Pinpoint the cell where the given text exists, returning its [x, y] midpoint coordinate. 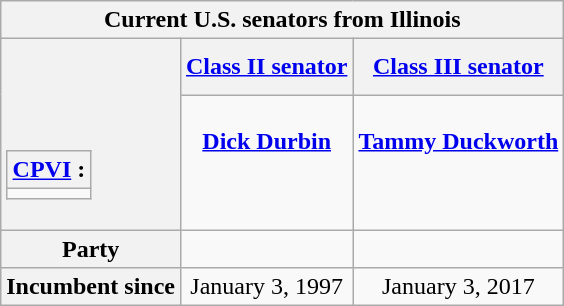
Tammy Duckworth [458, 162]
Class III senator [458, 67]
Class II senator [266, 67]
January 3, 2017 [458, 287]
Party [91, 249]
January 3, 1997 [266, 287]
Dick Durbin [266, 162]
Current U.S. senators from Illinois [282, 20]
Incumbent since [91, 287]
